Find where the given text appears and provide that cell's center as [X, Y] coordinate. 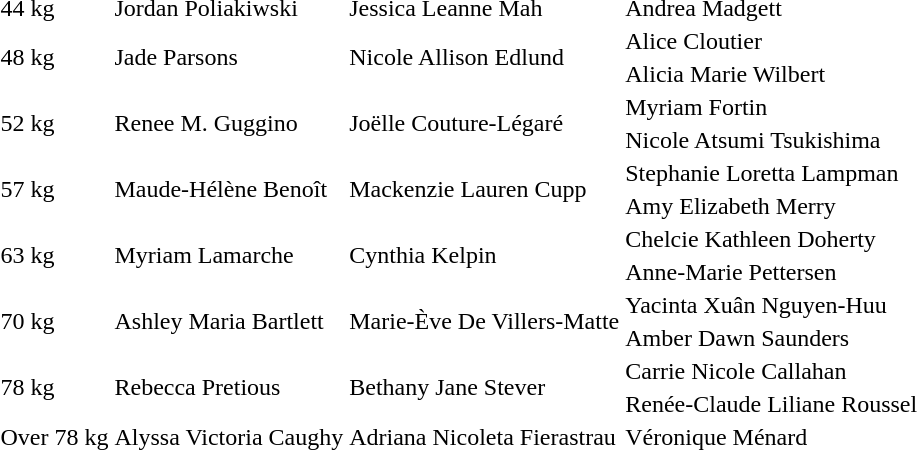
Jade Parsons [229, 58]
Marie-Ève De Villers-Matte [484, 322]
Renee M. Guggino [229, 124]
Rebecca Pretious [229, 388]
Joëlle Couture-Légaré [484, 124]
Cynthia Kelpin [484, 256]
Myriam Lamarche [229, 256]
Bethany Jane Stever [484, 388]
Ashley Maria Bartlett [229, 322]
Maude-Hélène Benoît [229, 190]
Nicole Allison Edlund [484, 58]
Mackenzie Lauren Cupp [484, 190]
